Find where the given text appears and provide that cell's center as (x, y) coordinate. 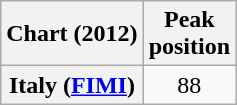
Chart (2012) (72, 34)
88 (189, 85)
Peakposition (189, 34)
Italy (FIMI) (72, 85)
